From the cell containing the given text, extract its center point as (X, Y) coordinate. 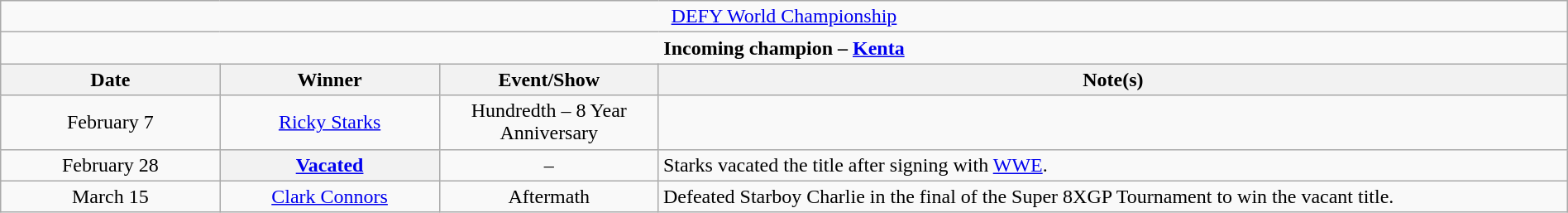
Date (111, 80)
March 15 (111, 196)
Starks vacated the title after signing with WWE. (1113, 165)
Hundredth – 8 Year Anniversary (549, 123)
Aftermath (549, 196)
February 28 (111, 165)
Incoming champion – Kenta (784, 48)
DEFY World Championship (784, 17)
Winner (329, 80)
Ricky Starks (329, 123)
Defeated Starboy Charlie in the final of the Super 8XGP Tournament to win the vacant title. (1113, 196)
Clark Connors (329, 196)
Event/Show (549, 80)
– (549, 165)
Note(s) (1113, 80)
February 7 (111, 123)
Vacated (329, 165)
